Output the (x, y) coordinate of the center of the cell containing the given text.  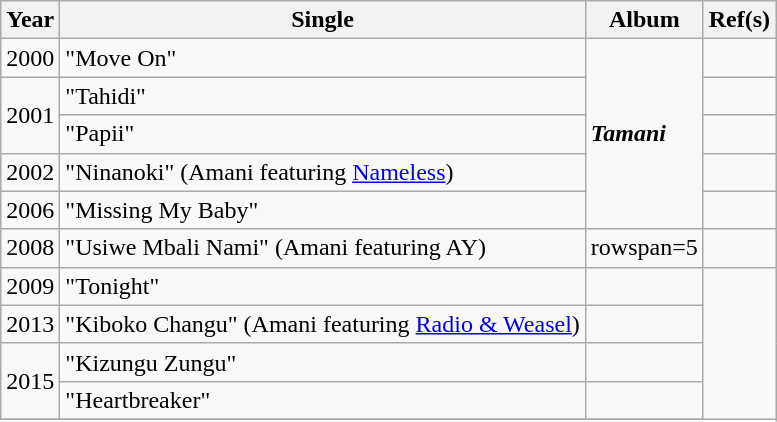
Single (323, 20)
"Heartbreaker" (323, 400)
2009 (30, 286)
2006 (30, 210)
2001 (30, 115)
"Move On" (323, 58)
2000 (30, 58)
"Tonight" (323, 286)
Tamani (644, 134)
"Missing My Baby" (323, 210)
Year (30, 20)
rowspan=5 (644, 248)
2008 (30, 248)
Ref(s) (739, 20)
"Kiboko Changu" (Amani featuring Radio & Weasel) (323, 324)
2013 (30, 324)
2002 (30, 172)
"Tahidi" (323, 96)
Album (644, 20)
"Papii" (323, 134)
"Usiwe Mbali Nami" (Amani featuring AY) (323, 248)
"Kizungu Zungu" (323, 362)
"Ninanoki" (Amani featuring Nameless) (323, 172)
2015 (30, 381)
